Return (x, y) of the center of cell containing provided text 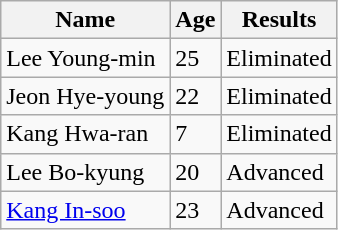
23 (196, 210)
Lee Bo-kyung (86, 172)
Lee Young-min (86, 58)
20 (196, 172)
25 (196, 58)
Jeon Hye-young (86, 96)
Kang Hwa-ran (86, 134)
Kang In-soo (86, 210)
Results (279, 20)
Name (86, 20)
Age (196, 20)
7 (196, 134)
22 (196, 96)
